Scan for the cell matching the given text and deliver its [x, y] coordinate at center. 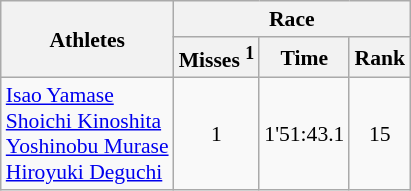
15 [380, 134]
Rank [380, 58]
1'51:43.1 [304, 134]
Race [292, 19]
Athletes [88, 40]
Misses 1 [217, 58]
Isao YamaseShoichi KinoshitaYoshinobu MuraseHiroyuki Deguchi [88, 134]
Time [304, 58]
1 [217, 134]
